Identify which cell holds the provided text, then report its (X, Y) central coordinate. 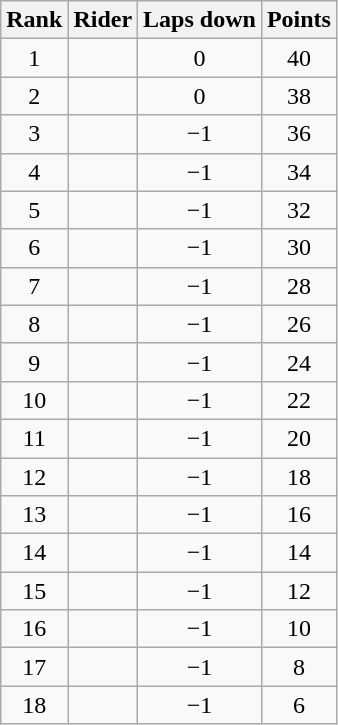
15 (34, 591)
30 (298, 248)
5 (34, 210)
9 (34, 362)
17 (34, 667)
26 (298, 324)
36 (298, 134)
32 (298, 210)
20 (298, 438)
38 (298, 96)
Laps down (200, 20)
40 (298, 58)
28 (298, 286)
7 (34, 286)
1 (34, 58)
Rider (103, 20)
3 (34, 134)
Points (298, 20)
13 (34, 515)
4 (34, 172)
24 (298, 362)
Rank (34, 20)
2 (34, 96)
34 (298, 172)
22 (298, 400)
11 (34, 438)
